Output the (X, Y) coordinate of the center of the cell containing the given text.  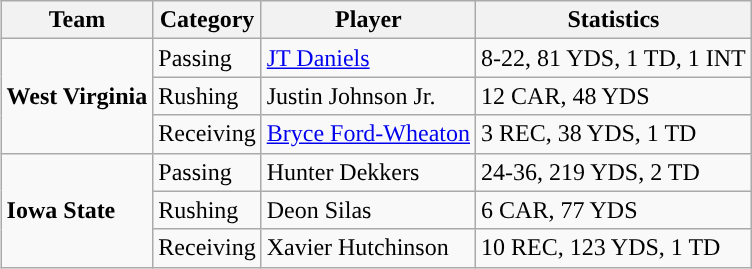
6 CAR, 77 YDS (614, 210)
3 REC, 38 YDS, 1 TD (614, 134)
10 REC, 123 YDS, 1 TD (614, 248)
JT Daniels (368, 58)
Hunter Dekkers (368, 172)
24-36, 219 YDS, 2 TD (614, 172)
Deon Silas (368, 210)
West Virginia (77, 96)
Player (368, 20)
Team (77, 20)
Iowa State (77, 210)
12 CAR, 48 YDS (614, 96)
Justin Johnson Jr. (368, 96)
Statistics (614, 20)
8-22, 81 YDS, 1 TD, 1 INT (614, 58)
Bryce Ford-Wheaton (368, 134)
Category (207, 20)
Xavier Hutchinson (368, 248)
